From the cell containing the given text, extract its center point as [X, Y] coordinate. 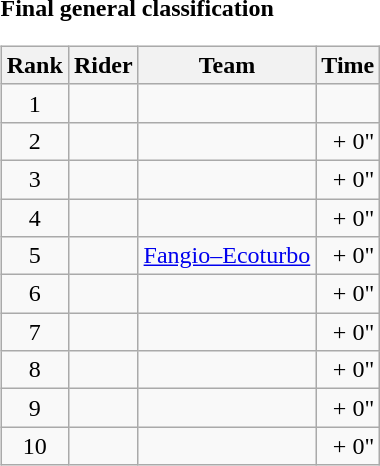
Team [227, 65]
5 [34, 256]
Fangio–Ecoturbo [227, 256]
Time [348, 65]
7 [34, 332]
4 [34, 217]
9 [34, 408]
3 [34, 179]
Rider [103, 65]
6 [34, 294]
10 [34, 446]
2 [34, 141]
8 [34, 370]
1 [34, 103]
Rank [34, 65]
